Extract the [x, y] coordinate from the center of the cell holding the provided text.  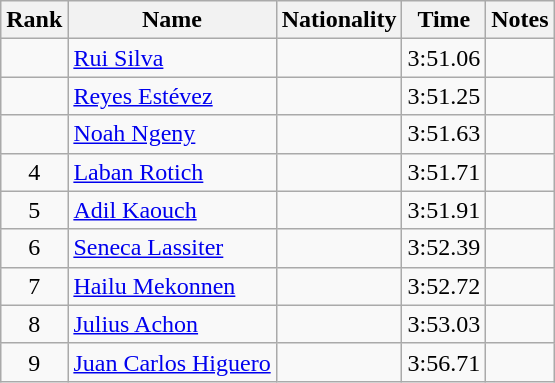
3:51.63 [444, 134]
Juan Carlos Higuero [172, 362]
Rank [34, 20]
Nationality [339, 20]
7 [34, 286]
3:51.25 [444, 96]
Laban Rotich [172, 172]
9 [34, 362]
Name [172, 20]
8 [34, 324]
3:52.39 [444, 248]
3:51.91 [444, 210]
3:53.03 [444, 324]
6 [34, 248]
Reyes Estévez [172, 96]
Notes [520, 20]
3:52.72 [444, 286]
3:56.71 [444, 362]
Hailu Mekonnen [172, 286]
Time [444, 20]
3:51.06 [444, 58]
5 [34, 210]
Rui Silva [172, 58]
Seneca Lassiter [172, 248]
3:51.71 [444, 172]
4 [34, 172]
Julius Achon [172, 324]
Noah Ngeny [172, 134]
Adil Kaouch [172, 210]
